Extract the [X, Y] coordinate from the center of the cell holding the provided text.  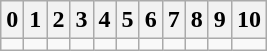
9 [220, 20]
6 [150, 20]
8 [196, 20]
0 [12, 20]
3 [82, 20]
1 [36, 20]
4 [104, 20]
7 [174, 20]
2 [58, 20]
5 [128, 20]
10 [248, 20]
